Extract the (X, Y) coordinate from the center of the cell holding the provided text.  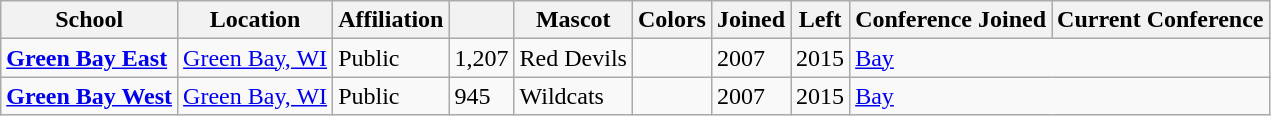
Wildcats (573, 96)
Conference Joined (951, 20)
Red Devils (573, 58)
School (90, 20)
945 (482, 96)
Location (256, 20)
1,207 (482, 58)
Mascot (573, 20)
Green Bay West (90, 96)
Joined (750, 20)
Green Bay East (90, 58)
Left (820, 20)
Colors (672, 20)
Current Conference (1160, 20)
Affiliation (391, 20)
